Return (x, y) of the center of cell containing provided text 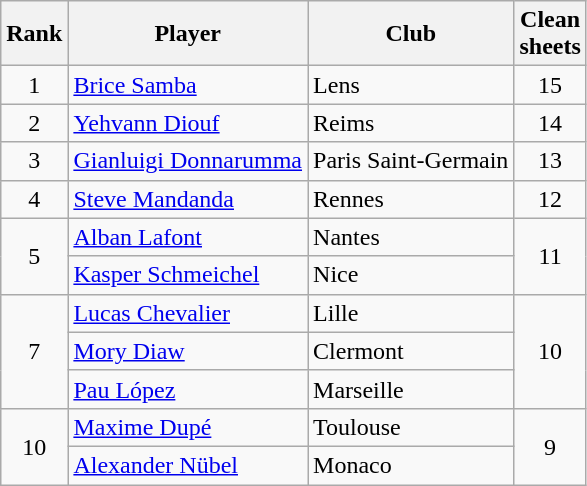
13 (550, 161)
Club (411, 34)
12 (550, 199)
Nice (411, 275)
Player (188, 34)
14 (550, 123)
Rank (34, 34)
3 (34, 161)
Marseille (411, 389)
1 (34, 85)
Kasper Schmeichel (188, 275)
4 (34, 199)
Nantes (411, 237)
7 (34, 351)
Alexander Nübel (188, 465)
Lens (411, 85)
Alban Lafont (188, 237)
Yehvann Diouf (188, 123)
Lucas Chevalier (188, 313)
15 (550, 85)
Lille (411, 313)
Clermont (411, 351)
Monaco (411, 465)
5 (34, 256)
Paris Saint-Germain (411, 161)
9 (550, 446)
Cleansheets (550, 34)
Steve Mandanda (188, 199)
Mory Diaw (188, 351)
Gianluigi Donnarumma (188, 161)
Pau López (188, 389)
Reims (411, 123)
Brice Samba (188, 85)
Toulouse (411, 427)
11 (550, 256)
Rennes (411, 199)
Maxime Dupé (188, 427)
2 (34, 123)
